Find where the given text appears and provide that cell's center as [x, y] coordinate. 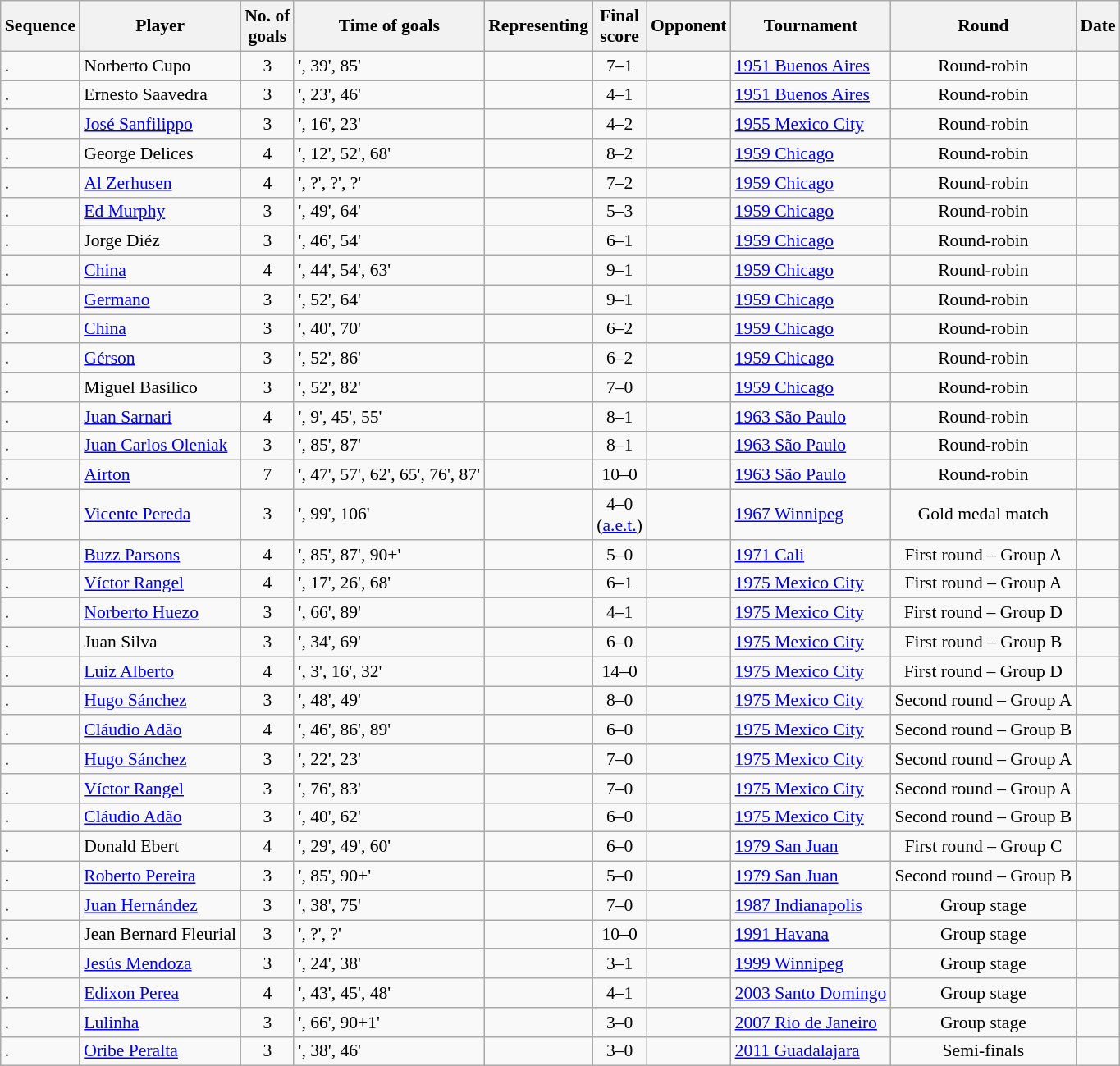
5–3 [619, 212]
7–1 [619, 66]
', ?', ?', ?' [389, 183]
Norberto Huezo [160, 613]
', 66', 89' [389, 613]
Tournament [811, 26]
7–2 [619, 183]
', 46', 54' [389, 241]
1971 Cali [811, 555]
Miguel Basílico [160, 387]
', 24', 38' [389, 964]
', 99', 106' [389, 515]
Opponent [689, 26]
', 29', 49', 60' [389, 847]
8–2 [619, 153]
Edixon Perea [160, 993]
', 17', 26', 68' [389, 583]
8–0 [619, 701]
', 12', 52', 68' [389, 153]
', 9', 45', 55' [389, 417]
Ernesto Saavedra [160, 95]
Aírton [160, 475]
1991 Havana [811, 935]
Juan Silva [160, 643]
', 52', 64' [389, 300]
7 [267, 475]
', 40', 62' [389, 817]
Finalscore [619, 26]
Gold medal match [983, 515]
Semi-finals [983, 1051]
', 38', 46' [389, 1051]
', 52', 86' [389, 359]
1987 Indianapolis [811, 905]
First round – Group B [983, 643]
1999 Winnipeg [811, 964]
', 85', 87', 90+' [389, 555]
', 49', 64' [389, 212]
Lulinha [160, 1023]
', 46', 86', 89' [389, 730]
', 22', 23' [389, 759]
14–0 [619, 671]
José Sanfilippo [160, 125]
No. ofgoals [267, 26]
', 39', 85' [389, 66]
Ed Murphy [160, 212]
Representing [538, 26]
Juan Carlos Oleniak [160, 446]
2011 Guadalajara [811, 1051]
Jesús Mendoza [160, 964]
Donald Ebert [160, 847]
', 3', 16', 32' [389, 671]
4–2 [619, 125]
Player [160, 26]
Norberto Cupo [160, 66]
Juan Hernández [160, 905]
', 76', 83' [389, 789]
Jorge Diéz [160, 241]
2007 Rio de Janeiro [811, 1023]
Round [983, 26]
', 23', 46' [389, 95]
Gérson [160, 359]
1955 Mexico City [811, 125]
Time of goals [389, 26]
Date [1098, 26]
', 85', 90+' [389, 876]
Sequence [40, 26]
3–1 [619, 964]
', 66', 90+1' [389, 1023]
Al Zerhusen [160, 183]
', 47', 57', 62', 65', 76', 87' [389, 475]
George Delices [160, 153]
', 16', 23' [389, 125]
Germano [160, 300]
1967 Winnipeg [811, 515]
', 44', 54', 63' [389, 271]
First round – Group C [983, 847]
2003 Santo Domingo [811, 993]
', 48', 49' [389, 701]
Juan Sarnari [160, 417]
Vicente Pereda [160, 515]
', 38', 75' [389, 905]
', 85', 87' [389, 446]
Luiz Alberto [160, 671]
4–0(a.e.t.) [619, 515]
Jean Bernard Fleurial [160, 935]
Oribe Peralta [160, 1051]
Buzz Parsons [160, 555]
', ?', ?' [389, 935]
', 52', 82' [389, 387]
', 43', 45', 48' [389, 993]
', 40', 70' [389, 329]
', 34', 69' [389, 643]
Roberto Pereira [160, 876]
